Provide the (X, Y) coordinate of the cell's center where the given text is located.  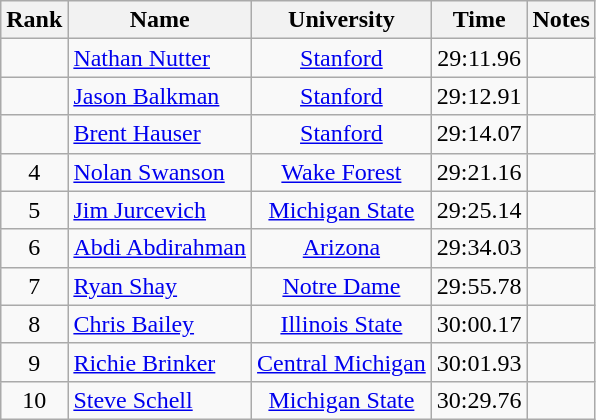
29:21.16 (479, 172)
Rank (34, 20)
29:12.91 (479, 96)
Abdi Abdirahman (160, 248)
29:55.78 (479, 286)
Jason Balkman (160, 96)
6 (34, 248)
University (342, 20)
Notre Dame (342, 286)
29:34.03 (479, 248)
8 (34, 324)
29:11.96 (479, 58)
Arizona (342, 248)
Ryan Shay (160, 286)
7 (34, 286)
Nathan Nutter (160, 58)
Name (160, 20)
Central Michigan (342, 362)
Nolan Swanson (160, 172)
Notes (561, 20)
10 (34, 400)
Time (479, 20)
Richie Brinker (160, 362)
4 (34, 172)
5 (34, 210)
29:25.14 (479, 210)
30:01.93 (479, 362)
30:29.76 (479, 400)
Steve Schell (160, 400)
Brent Hauser (160, 134)
9 (34, 362)
Jim Jurcevich (160, 210)
30:00.17 (479, 324)
29:14.07 (479, 134)
Illinois State (342, 324)
Wake Forest (342, 172)
Chris Bailey (160, 324)
